Capture the cell that displays the provided text and extract its (x, y) central coordinate. 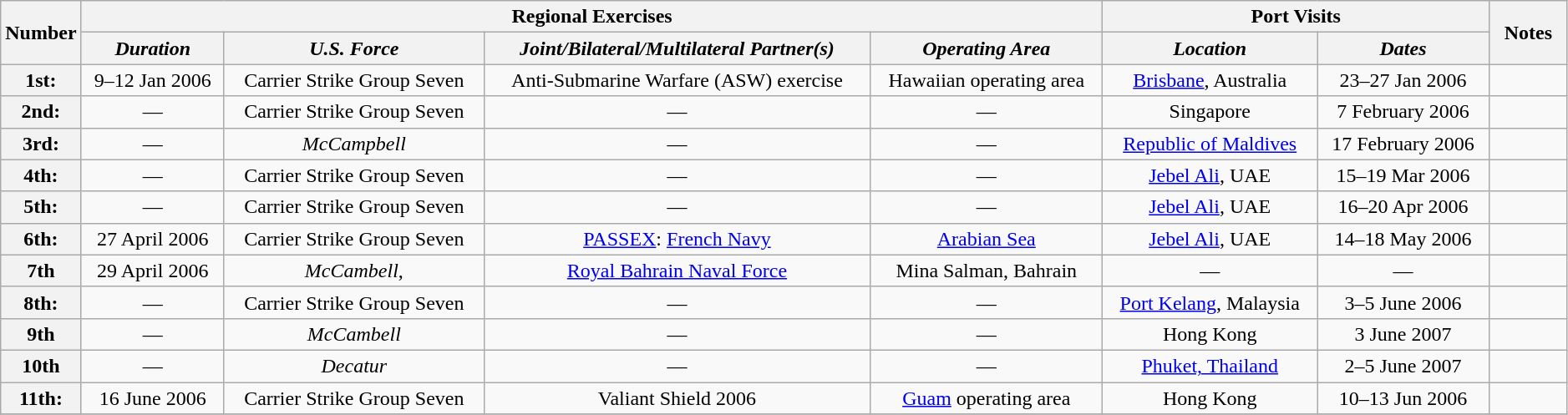
Brisbane, Australia (1210, 80)
5th: (41, 207)
Duration (152, 48)
16 June 2006 (152, 398)
Operating Area (987, 48)
Joint/Bilateral/Multilateral Partner(s) (677, 48)
16–20 Apr 2006 (1403, 207)
1st: (41, 80)
McCambell, (354, 271)
Republic of Maldives (1210, 144)
Port Kelang, Malaysia (1210, 302)
Dates (1403, 48)
7 February 2006 (1403, 112)
Location (1210, 48)
Notes (1529, 33)
Guam operating area (987, 398)
9th (41, 334)
Port Visits (1297, 17)
Arabian Sea (987, 239)
23–27 Jan 2006 (1403, 80)
8th: (41, 302)
6th: (41, 239)
McCambell (354, 334)
McCampbell (354, 144)
14–18 May 2006 (1403, 239)
29 April 2006 (152, 271)
Singapore (1210, 112)
15–19 Mar 2006 (1403, 175)
PASSEX: French Navy (677, 239)
7th (41, 271)
10–13 Jun 2006 (1403, 398)
Anti-Submarine Warfare (ASW) exercise (677, 80)
Phuket, Thailand (1210, 366)
U.S. Force (354, 48)
Hawaiian operating area (987, 80)
9–12 Jan 2006 (152, 80)
4th: (41, 175)
27 April 2006 (152, 239)
2–5 June 2007 (1403, 366)
10th (41, 366)
11th: (41, 398)
3rd: (41, 144)
3–5 June 2006 (1403, 302)
Mina Salman, Bahrain (987, 271)
Number (41, 33)
17 February 2006 (1403, 144)
2nd: (41, 112)
Regional Exercises (591, 17)
Valiant Shield 2006 (677, 398)
Decatur (354, 366)
Royal Bahrain Naval Force (677, 271)
3 June 2007 (1403, 334)
